Capture the cell that displays the provided text and extract its (x, y) central coordinate. 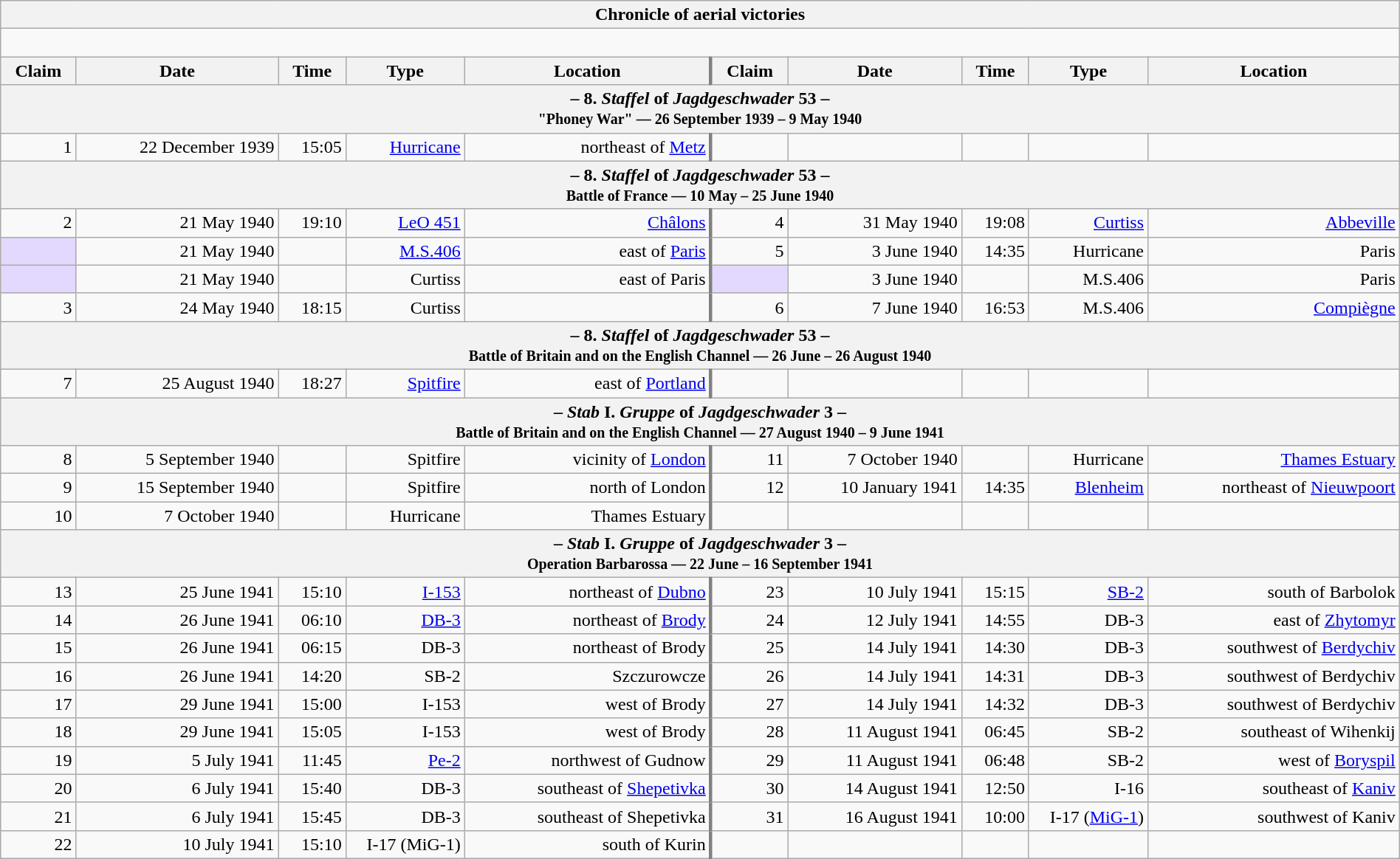
1 (38, 147)
15 (38, 648)
east of Portland (588, 383)
southwest of Kaniv (1274, 816)
24 (749, 620)
northeast of Metz (588, 147)
east of Zhytomyr (1274, 620)
Châlons (588, 223)
18:27 (312, 383)
22 (38, 844)
06:15 (312, 648)
15:40 (312, 788)
south of Barbolok (1274, 592)
2 (38, 223)
31 (749, 816)
southeast of Wihenkij (1274, 732)
7 June 1940 (874, 307)
17 (38, 704)
northwest of Gudnow (588, 760)
31 May 1940 (874, 223)
northeast of Nieuwpoort (1274, 488)
19 (38, 760)
14:55 (995, 620)
16:53 (995, 307)
Szczurowcze (588, 676)
15 September 1940 (177, 488)
5 (749, 251)
Pe-2 (405, 760)
Blenheim (1088, 488)
10:00 (995, 816)
Compiègne (1274, 307)
14:32 (995, 704)
23 (749, 592)
14 August 1941 (874, 788)
25 August 1940 (177, 383)
27 (749, 704)
south of Kurin (588, 844)
southeast of Kaniv (1274, 788)
5 September 1940 (177, 460)
19:08 (995, 223)
vicinity of London (588, 460)
13 (38, 592)
15:15 (995, 592)
30 (749, 788)
16 August 1941 (874, 816)
20 (38, 788)
– 8. Staffel of Jagdgeschwader 53 –"Phoney War" — 26 September 1939 – 9 May 1940 (700, 109)
26 (749, 676)
15:45 (312, 816)
LeO 451 (405, 223)
25 June 1941 (177, 592)
10 January 1941 (874, 488)
14:30 (995, 648)
– Stab I. Gruppe of Jagdgeschwader 3 –Battle of Britain and on the English Channel — 27 August 1940 – 9 June 1941 (700, 421)
5 July 1941 (177, 760)
24 May 1940 (177, 307)
8 (38, 460)
19:10 (312, 223)
– 8. Staffel of Jagdgeschwader 53 –Battle of Britain and on the English Channel — 26 June – 26 August 1940 (700, 345)
3 (38, 307)
11:45 (312, 760)
21 (38, 816)
06:48 (995, 760)
12 July 1941 (874, 620)
– 8. Staffel of Jagdgeschwader 53 –Battle of France — 10 May – 25 June 1940 (700, 184)
12 (749, 488)
northeast of Dubno (588, 592)
12:50 (995, 788)
06:45 (995, 732)
7 (38, 383)
14:20 (312, 676)
25 (749, 648)
22 December 1939 (177, 147)
15:00 (312, 704)
4 (749, 223)
29 (749, 760)
11 (749, 460)
14 (38, 620)
16 (38, 676)
6 (749, 307)
14:31 (995, 676)
Abbeville (1274, 223)
– Stab I. Gruppe of Jagdgeschwader 3 –Operation Barbarossa — 22 June – 16 September 1941 (700, 553)
I-16 (1088, 788)
9 (38, 488)
28 (749, 732)
18 (38, 732)
north of London (588, 488)
Chronicle of aerial victories (700, 15)
10 (38, 516)
west of Boryspil (1274, 760)
18:15 (312, 307)
06:10 (312, 620)
